Scan for the cell matching the given text and deliver its [x, y] coordinate at center. 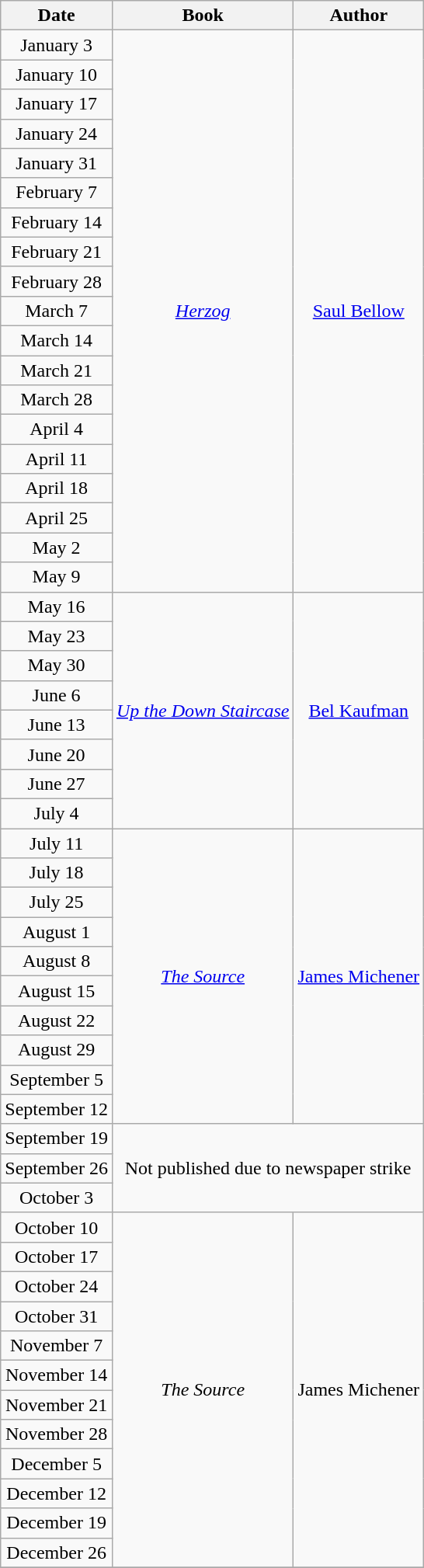
February 14 [57, 222]
September 12 [57, 1109]
July 11 [57, 843]
March 7 [57, 311]
October 10 [57, 1227]
July 18 [57, 873]
January 24 [57, 134]
November 21 [57, 1405]
Date [57, 16]
April 25 [57, 518]
July 25 [57, 902]
October 24 [57, 1286]
August 22 [57, 1020]
October 31 [57, 1316]
August 29 [57, 1050]
July 4 [57, 813]
June 20 [57, 754]
June 13 [57, 725]
May 2 [57, 548]
Up the Down Staircase [202, 710]
May 16 [57, 607]
August 15 [57, 991]
February 28 [57, 281]
April 4 [57, 429]
December 26 [57, 1552]
September 26 [57, 1168]
March 28 [57, 400]
September 19 [57, 1139]
February 7 [57, 193]
April 11 [57, 459]
March 21 [57, 370]
October 17 [57, 1257]
Herzog [202, 311]
December 5 [57, 1464]
January 3 [57, 45]
Author [359, 16]
November 14 [57, 1375]
April 18 [57, 488]
June 27 [57, 784]
December 12 [57, 1493]
December 19 [57, 1523]
November 7 [57, 1346]
Saul Bellow [359, 311]
March 14 [57, 340]
January 31 [57, 163]
Book [202, 16]
February 21 [57, 252]
January 10 [57, 75]
June 6 [57, 695]
May 30 [57, 666]
May 9 [57, 577]
October 3 [57, 1198]
September 5 [57, 1080]
August 8 [57, 961]
August 1 [57, 932]
May 23 [57, 636]
Bel Kaufman [359, 710]
Not published due to newspaper strike [267, 1168]
January 17 [57, 104]
November 28 [57, 1434]
